Return [X, Y] of the center of cell containing provided text 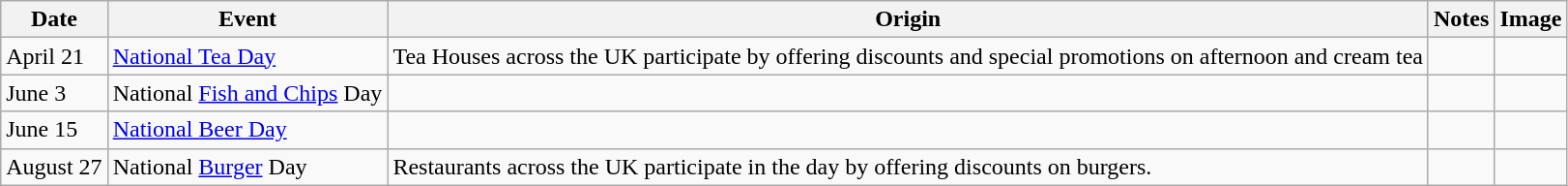
National Beer Day [247, 130]
National Burger Day [247, 167]
National Tea Day [247, 56]
Date [54, 19]
June 15 [54, 130]
Image [1531, 19]
Event [247, 19]
June 3 [54, 93]
Origin [909, 19]
August 27 [54, 167]
Notes [1461, 19]
National Fish and Chips Day [247, 93]
Restaurants across the UK participate in the day by offering discounts on burgers. [909, 167]
April 21 [54, 56]
Tea Houses across the UK participate by offering discounts and special promotions on afternoon and cream tea [909, 56]
